From the cell containing the given text, extract its center point as (X, Y) coordinate. 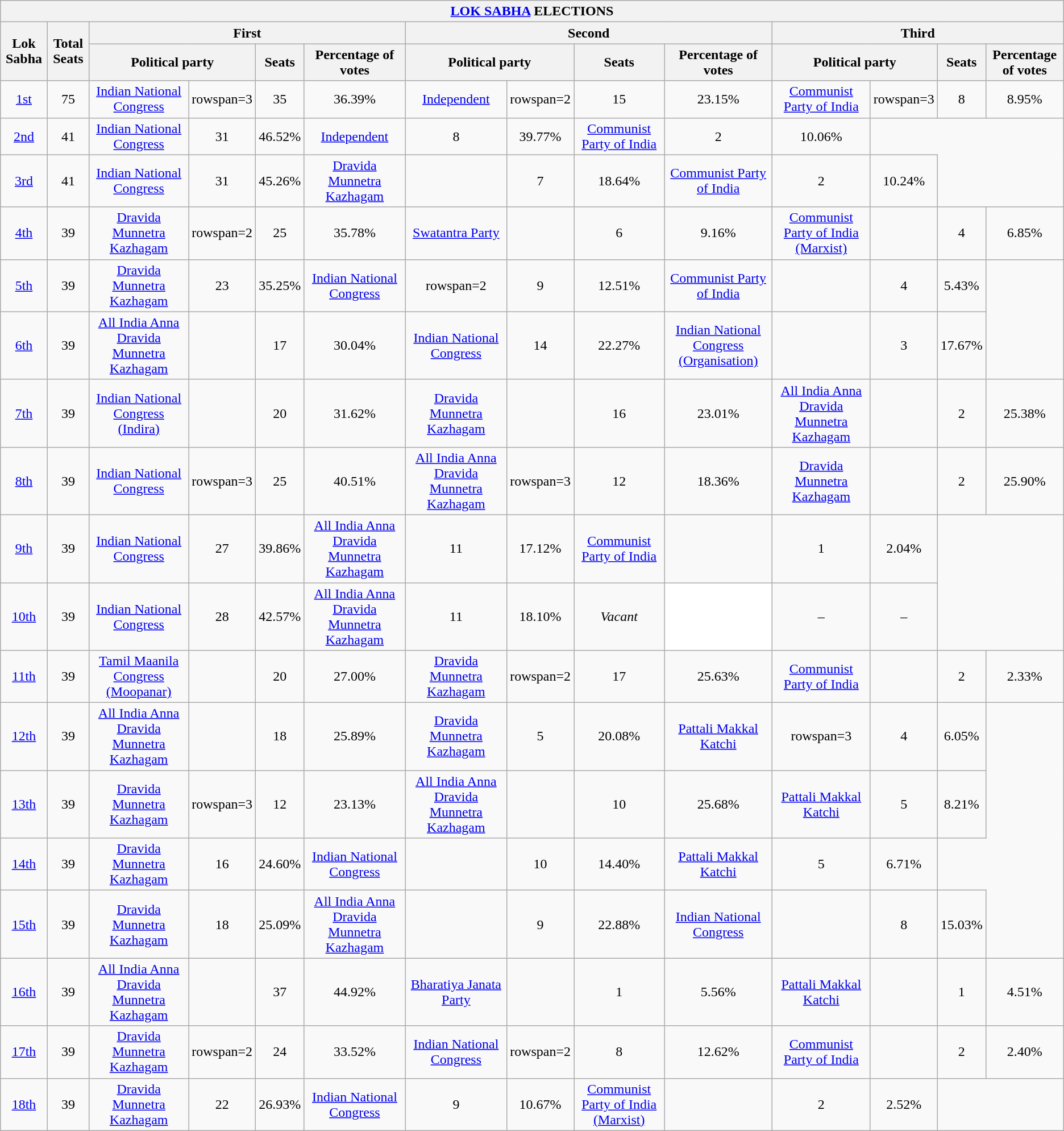
75 (68, 99)
25.90% (1024, 481)
36.39% (355, 99)
22 (222, 1104)
3 (904, 346)
23.01% (718, 413)
2nd (24, 136)
27 (222, 548)
6.85% (1024, 233)
39.86% (280, 548)
11th (24, 677)
35.78% (355, 233)
Third (917, 33)
Tamil Maanila Congress (Moopanar) (139, 677)
Second (589, 33)
4th (24, 233)
25.89% (355, 737)
22.27% (620, 346)
9th (24, 548)
Vacant (620, 616)
4.51% (1024, 992)
28 (222, 616)
9.16% (718, 233)
12.62% (718, 1052)
15 (620, 99)
23.13% (355, 804)
7th (24, 413)
31.62% (355, 413)
8th (24, 481)
20.08% (620, 737)
Bharatiya Janata Party (456, 992)
33.52% (355, 1052)
16th (24, 992)
22.88% (620, 925)
35 (280, 99)
5.43% (962, 285)
39.77% (541, 136)
35.25% (280, 285)
Indian National Congress (Organisation) (718, 346)
2.40% (1024, 1052)
LOK SABHA ELECTIONS (532, 11)
6.71% (904, 864)
2.04% (904, 548)
45.26% (280, 181)
Swatantra Party (456, 233)
42.57% (280, 616)
25.38% (1024, 413)
24.60% (280, 864)
Indian National Congress (Indira) (139, 413)
12th (24, 737)
25.68% (718, 804)
37 (280, 992)
17.12% (541, 548)
15.03% (962, 925)
26.93% (280, 1104)
23 (222, 285)
13th (24, 804)
14.40% (620, 864)
8.21% (962, 804)
18.36% (718, 481)
10th (24, 616)
17th (24, 1052)
3rd (24, 181)
14th (24, 864)
6 (620, 233)
2.33% (1024, 677)
24 (280, 1052)
25.63% (718, 677)
18th (24, 1104)
17.67% (962, 346)
First (248, 33)
6th (24, 346)
18.10% (541, 616)
14 (541, 346)
10.24% (904, 181)
44.92% (355, 992)
10.67% (541, 1104)
5th (24, 285)
18.64% (620, 181)
1st (24, 99)
30.04% (355, 346)
6.05% (962, 737)
23.15% (718, 99)
15th (24, 925)
7 (541, 181)
Lok Sabha (24, 51)
27.00% (355, 677)
8.95% (1024, 99)
5.56% (718, 992)
2.52% (904, 1104)
40.51% (355, 481)
10.06% (821, 136)
12.51% (620, 285)
Total Seats (68, 51)
46.52% (280, 136)
25.09% (280, 925)
